Search for the cell housing the specified text and yield its [X, Y] center coordinate. 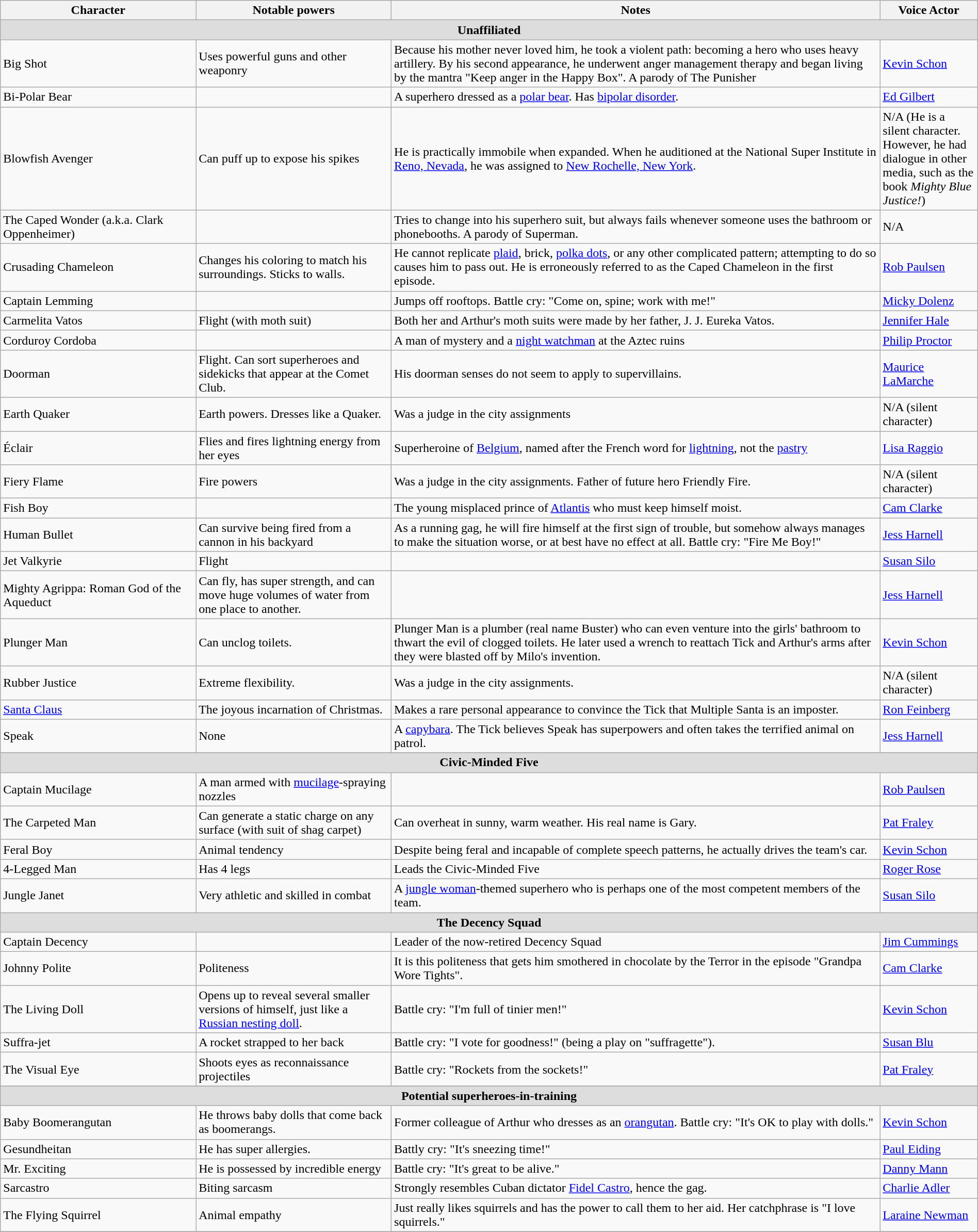
Baby Boomerangutan [98, 1123]
Jumps off rooftops. Battle cry: "Come on, spine; work with me!" [635, 301]
None [294, 736]
Jungle Janet [98, 896]
Changes his coloring to match his surroundings. Sticks to walls. [294, 267]
A jungle woman-themed superhero who is perhaps one of the most competent members of the team. [635, 896]
Ron Feinberg [928, 709]
Doorman [98, 374]
Animal empathy [294, 1214]
Flight (with moth suit) [294, 320]
The Living Doll [98, 1009]
Captain Mucilage [98, 789]
He has super allergies. [294, 1149]
Human Bullet [98, 534]
The joyous incarnation of Christmas. [294, 709]
Plunger Man [98, 642]
Superheroine of Belgium, named after the French word for lightning, not the pastry [635, 448]
Character [98, 10]
Gesundheitan [98, 1149]
The young misplaced prince of Atlantis who must keep himself moist. [635, 508]
His doorman senses do not seem to apply to supervillains. [635, 374]
Very athletic and skilled in combat [294, 896]
Biting sarcasm [294, 1188]
Paul Eiding [928, 1149]
Philip Proctor [928, 340]
Ed Gilbert [928, 97]
The Carpeted Man [98, 822]
Jim Cummings [928, 942]
He throws baby dolls that come back as boomerangs. [294, 1123]
Éclair [98, 448]
Susan Blu [928, 1043]
Blowfish Avenger [98, 158]
Voice Actor [928, 10]
Speak [98, 736]
Flight. Can sort superheroes and sidekicks that appear at the Comet Club. [294, 374]
Notable powers [294, 10]
Lisa Raggio [928, 448]
Maurice LaMarche [928, 374]
Carmelita Vatos [98, 320]
Fire powers [294, 482]
Battle cry: "Rockets from the sockets!" [635, 1069]
A man armed with mucilage-spraying nozzles [294, 789]
Leader of the now-retired Decency Squad [635, 942]
The Caped Wonder (a.k.a. Clark Oppenheimer) [98, 227]
Has 4 legs [294, 869]
He is possessed by incredible energy [294, 1169]
Crusading Chameleon [98, 267]
The Visual Eye [98, 1069]
A superhero dressed as a polar bear. Has bipolar disorder. [635, 97]
Former colleague of Arthur who dresses as an orangutan. Battle cry: "It's OK to play with dolls." [635, 1123]
Can fly, has super strength, and can move huge volumes of water from one place to another. [294, 595]
Politeness [294, 969]
Sarcastro [98, 1188]
Battle cry: "I'm full of tinier men!" [635, 1009]
Earth Quaker [98, 414]
Tries to change into his superhero suit, but always fails whenever someone uses the bathroom or phonebooths. A parody of Superman. [635, 227]
Captain Lemming [98, 301]
Leads the Civic-Minded Five [635, 869]
Santa Claus [98, 709]
Big Shot [98, 63]
Flight [294, 561]
Uses powerful guns and other weaponry [294, 63]
Captain Decency [98, 942]
Battle cry: "It's great to be alive." [635, 1169]
Mighty Agrippa: Roman God of the Aqueduct [98, 595]
A rocket strapped to her back [294, 1043]
Jennifer Hale [928, 320]
Can generate a static charge on any surface (with suit of shag carpet) [294, 822]
Can survive being fired from a cannon in his backyard [294, 534]
Charlie Adler [928, 1188]
Can overheat in sunny, warm weather. His real name is Gary. [635, 822]
Corduroy Cordoba [98, 340]
Notes [635, 10]
4-Legged Man [98, 869]
Potential superheroes-in-training [489, 1096]
Shoots eyes as reconnaissance projectiles [294, 1069]
Fish Boy [98, 508]
Can puff up to expose his spikes [294, 158]
A man of mystery and a night watchman at the Aztec ruins [635, 340]
Jet Valkyrie [98, 561]
Earth powers. Dresses like a Quaker. [294, 414]
Suffra-jet [98, 1043]
Both her and Arthur's moth suits were made by her father, J. J. Eureka Vatos. [635, 320]
Strongly resembles Cuban dictator Fidel Castro, hence the gag. [635, 1188]
The Flying Squirrel [98, 1214]
The Decency Squad [489, 922]
Flies and fires lightning energy from her eyes [294, 448]
Extreme flexibility. [294, 683]
Was a judge in the city assignments. [635, 683]
Civic-Minded Five [489, 763]
Fiery Flame [98, 482]
Laraine Newman [928, 1214]
It is this politeness that gets him smothered in chocolate by the Terror in the episode "Grandpa Wore Tights". [635, 969]
Battly cry: "It's sneezing time!" [635, 1149]
Can unclog toilets. [294, 642]
Makes a rare personal appearance to convince the Tick that Multiple Santa is an imposter. [635, 709]
Mr. Exciting [98, 1169]
Unaffiliated [489, 30]
Despite being feral and incapable of complete speech patterns, he actually drives the team's car. [635, 849]
Bi-Polar Bear [98, 97]
Feral Boy [98, 849]
Opens up to reveal several smaller versions of himself, just like a Russian nesting doll. [294, 1009]
Johnny Polite [98, 969]
Battle cry: "I vote for goodness!" (being a play on "suffragette"). [635, 1043]
Danny Mann [928, 1169]
Was a judge in the city assignments. Father of future hero Friendly Fire. [635, 482]
Rubber Justice [98, 683]
Was a judge in the city assignments [635, 414]
A capybara. The Tick believes Speak has superpowers and often takes the terrified animal on patrol. [635, 736]
Animal tendency [294, 849]
N/A (He is a silent character. However, he had dialogue in other media, such as the book Mighty Blue Justice!) [928, 158]
Roger Rose [928, 869]
Just really likes squirrels and has the power to call them to her aid. Her catchphrase is "I love squirrels." [635, 1214]
Micky Dolenz [928, 301]
N/A [928, 227]
